Detect which cell encompasses the target text, then output its [X, Y] center coordinate. 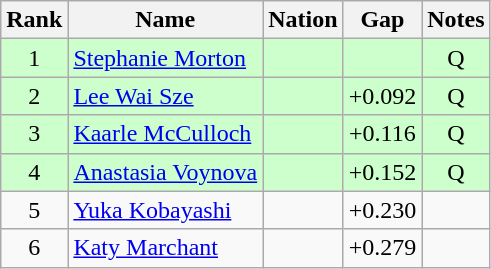
Stephanie Morton [166, 58]
Nation [303, 20]
4 [34, 172]
Katy Marchant [166, 248]
Yuka Kobayashi [166, 210]
Gap [382, 20]
Name [166, 20]
3 [34, 134]
6 [34, 248]
Anastasia Voynova [166, 172]
+0.152 [382, 172]
Rank [34, 20]
Kaarle McCulloch [166, 134]
5 [34, 210]
Notes [456, 20]
2 [34, 96]
+0.092 [382, 96]
Lee Wai Sze [166, 96]
+0.116 [382, 134]
1 [34, 58]
+0.230 [382, 210]
+0.279 [382, 248]
